Extract the [x, y] coordinate from the center of the cell holding the provided text.  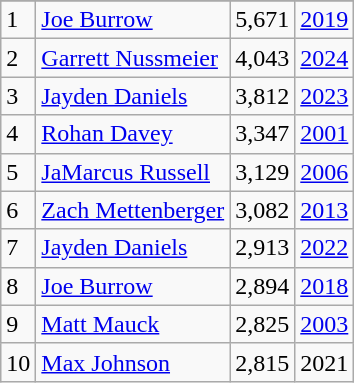
Max Johnson [133, 362]
2022 [324, 248]
3 [18, 96]
2019 [324, 20]
6 [18, 210]
2013 [324, 210]
2018 [324, 286]
2021 [324, 362]
Rohan Davey [133, 134]
3,082 [262, 210]
2,894 [262, 286]
2,815 [262, 362]
2023 [324, 96]
4,043 [262, 58]
2024 [324, 58]
10 [18, 362]
JaMarcus Russell [133, 172]
3,812 [262, 96]
Zach Mettenberger [133, 210]
2003 [324, 324]
5,671 [262, 20]
1 [18, 20]
Matt Mauck [133, 324]
8 [18, 286]
2 [18, 58]
7 [18, 248]
4 [18, 134]
2006 [324, 172]
2001 [324, 134]
3,129 [262, 172]
9 [18, 324]
3,347 [262, 134]
5 [18, 172]
Garrett Nussmeier [133, 58]
2,825 [262, 324]
2,913 [262, 248]
